Determine the (x, y) coordinate at the center of the cell enclosing the given text.  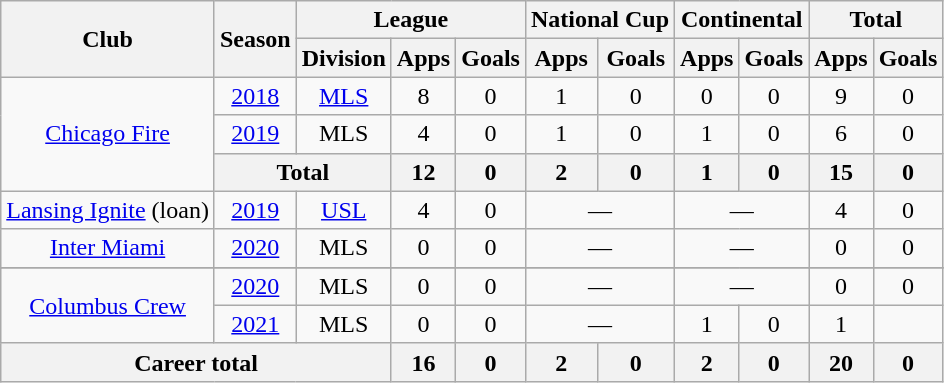
16 (423, 362)
National Cup (600, 20)
USL (344, 210)
Season (255, 39)
Club (108, 39)
12 (423, 172)
Lansing Ignite (loan) (108, 210)
8 (423, 96)
15 (841, 172)
Columbus Crew (108, 305)
6 (841, 134)
Career total (196, 362)
20 (841, 362)
9 (841, 96)
League (410, 20)
2021 (255, 324)
Chicago Fire (108, 134)
Continental (742, 20)
Inter Miami (108, 248)
Division (344, 58)
2018 (255, 96)
